From the cell containing the given text, extract its center point as (X, Y) coordinate. 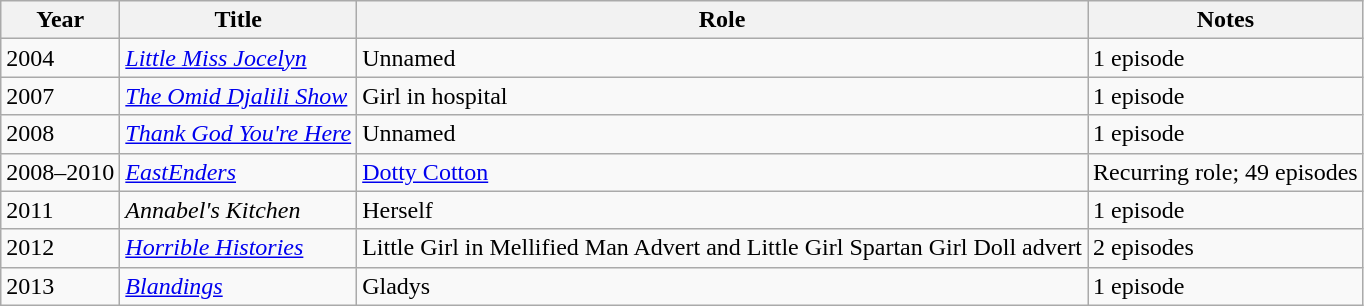
Little Girl in Mellified Man Advert and Little Girl Spartan Girl Doll advert (722, 248)
Little Miss Jocelyn (238, 58)
EastEnders (238, 172)
2011 (60, 210)
2012 (60, 248)
Girl in hospital (722, 96)
Dotty Cotton (722, 172)
Thank God You're Here (238, 134)
2008 (60, 134)
Recurring role; 49 episodes (1226, 172)
2008–2010 (60, 172)
Annabel's Kitchen (238, 210)
The Omid Djalili Show (238, 96)
Herself (722, 210)
Year (60, 20)
Blandings (238, 286)
Gladys (722, 286)
2013 (60, 286)
2 episodes (1226, 248)
Horrible Histories (238, 248)
Role (722, 20)
2007 (60, 96)
2004 (60, 58)
Notes (1226, 20)
Title (238, 20)
